Return [X, Y] of the center of cell containing provided text 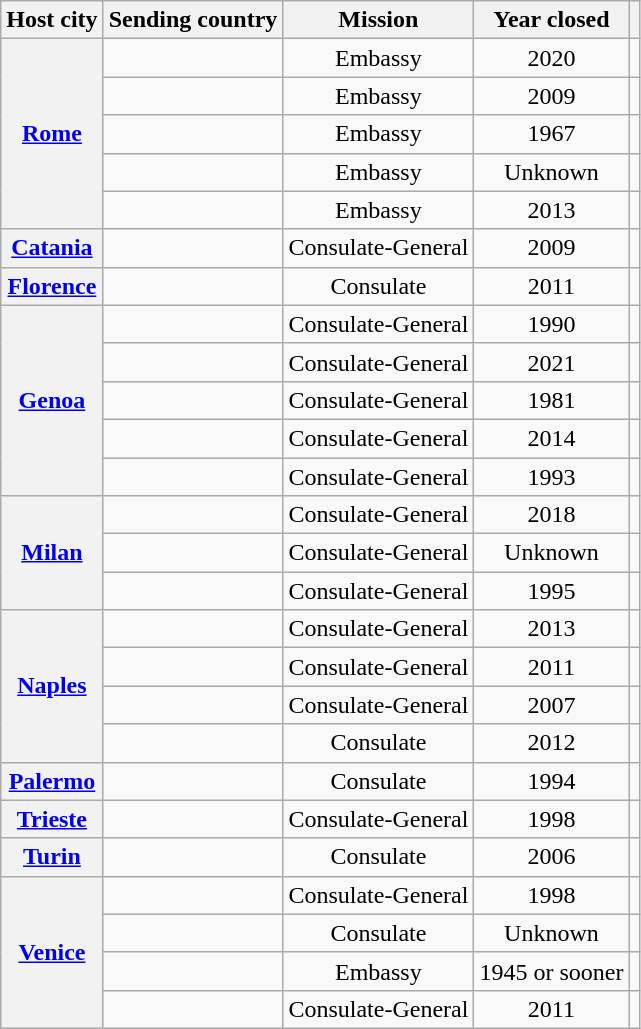
1981 [552, 400]
1990 [552, 324]
Venice [52, 952]
Milan [52, 553]
Year closed [552, 20]
2018 [552, 515]
Florence [52, 286]
Sending country [193, 20]
2007 [552, 705]
Palermo [52, 781]
Naples [52, 686]
Mission [378, 20]
1993 [552, 477]
2012 [552, 743]
Rome [52, 134]
2014 [552, 438]
2021 [552, 362]
Trieste [52, 819]
Host city [52, 20]
2020 [552, 58]
1994 [552, 781]
2006 [552, 857]
Genoa [52, 400]
Catania [52, 248]
Turin [52, 857]
1945 or sooner [552, 971]
1995 [552, 591]
1967 [552, 134]
